Extract the (X, Y) coordinate from the center of the cell holding the provided text.  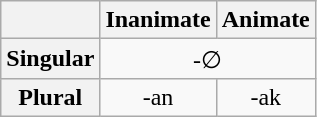
Plural (50, 97)
-∅ (208, 59)
-ak (266, 97)
-an (158, 97)
Animate (266, 20)
Singular (50, 59)
Inanimate (158, 20)
